Identify which cell holds the provided text, then report its [x, y] central coordinate. 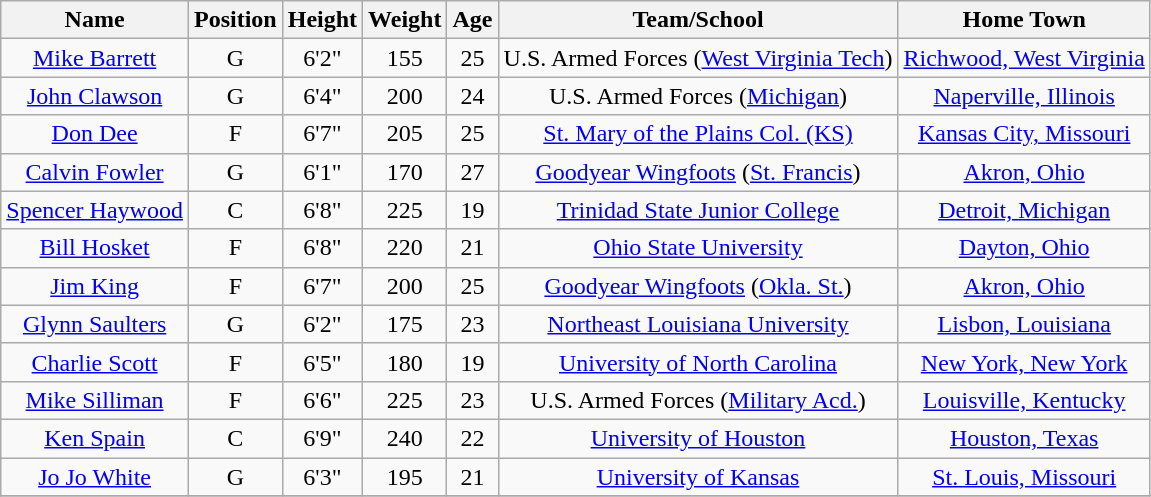
Naperville, Illinois [1024, 96]
Goodyear Wingfoots (Okla. St.) [698, 286]
University of Houston [698, 438]
6'5" [322, 362]
Jim King [95, 286]
University of North Carolina [698, 362]
240 [405, 438]
Age [472, 20]
27 [472, 172]
Calvin Fowler [95, 172]
Houston, Texas [1024, 438]
Richwood, West Virginia [1024, 58]
Mike Silliman [95, 400]
Bill Hosket [95, 248]
Team/School [698, 20]
175 [405, 324]
U.S. Armed Forces (West Virginia Tech) [698, 58]
New York, New York [1024, 362]
Name [95, 20]
Dayton, Ohio [1024, 248]
Height [322, 20]
22 [472, 438]
170 [405, 172]
U.S. Armed Forces (Military Acd.) [698, 400]
Ken Spain [95, 438]
Position [235, 20]
St. Louis, Missouri [1024, 477]
Charlie Scott [95, 362]
Kansas City, Missouri [1024, 134]
180 [405, 362]
6'1" [322, 172]
6'9" [322, 438]
220 [405, 248]
Home Town [1024, 20]
Trinidad State Junior College [698, 210]
Glynn Saulters [95, 324]
205 [405, 134]
John Clawson [95, 96]
U.S. Armed Forces (Michigan) [698, 96]
6'4" [322, 96]
195 [405, 477]
Spencer Haywood [95, 210]
St. Mary of the Plains Col. (KS) [698, 134]
Don Dee [95, 134]
6'3" [322, 477]
Mike Barrett [95, 58]
Lisbon, Louisiana [1024, 324]
Weight [405, 20]
Detroit, Michigan [1024, 210]
Northeast Louisiana University [698, 324]
Louisville, Kentucky [1024, 400]
155 [405, 58]
University of Kansas [698, 477]
24 [472, 96]
Jo Jo White [95, 477]
Ohio State University [698, 248]
Goodyear Wingfoots (St. Francis) [698, 172]
6'6" [322, 400]
